Identify which cell holds the provided text, then report its [x, y] central coordinate. 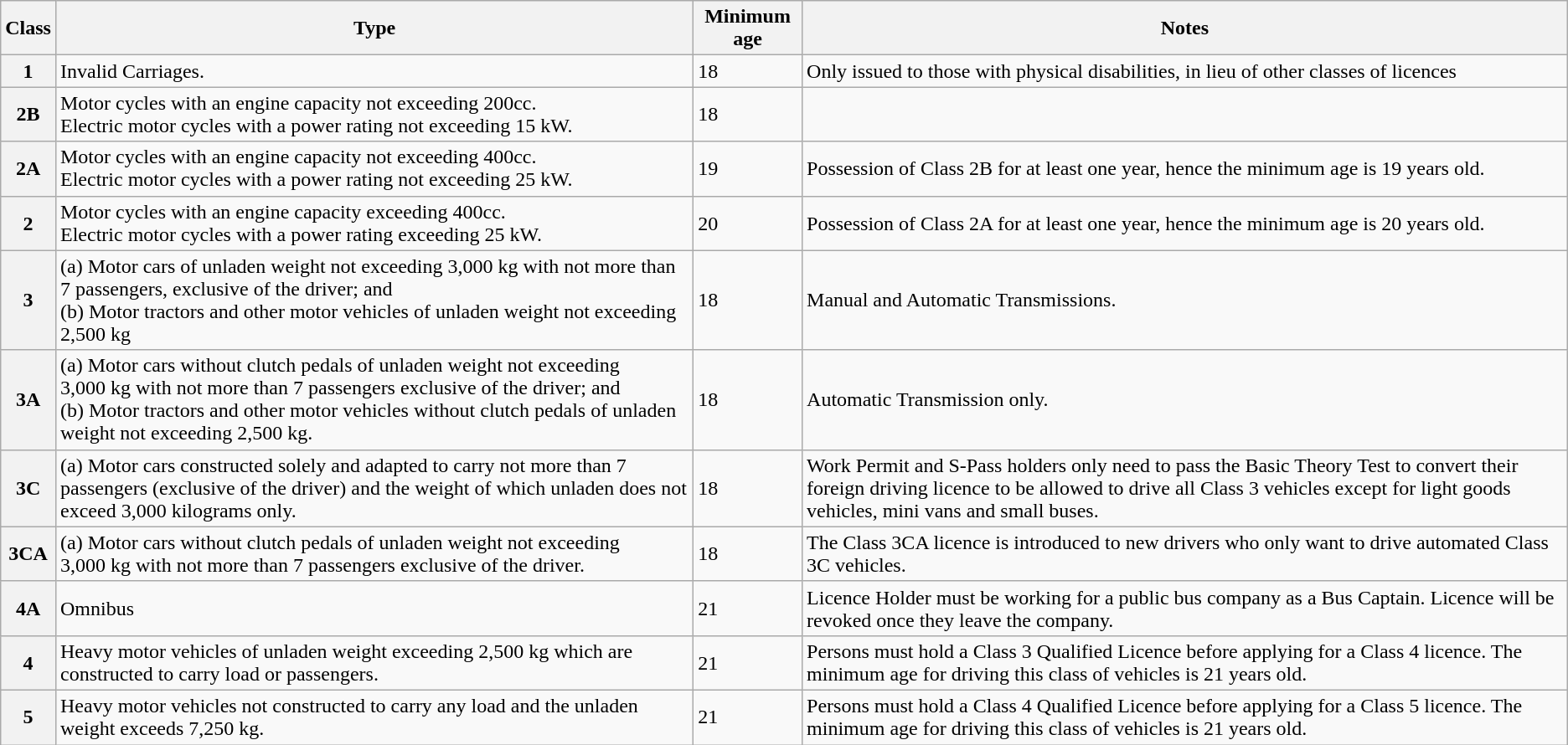
Manual and Automatic Transmissions. [1185, 300]
Notes [1185, 28]
2B [28, 114]
3CA [28, 554]
Class [28, 28]
19 [748, 169]
Possession of Class 2A for at least one year, hence the minimum age is 20 years old. [1185, 223]
Automatic Transmission only. [1185, 400]
Minimum age [748, 28]
5 [28, 717]
(a) Motor cars without clutch pedals of unladen weight not exceeding 3,000 kg with not more than 7 passengers exclusive of the driver. [374, 554]
3C [28, 488]
Motor cycles with an engine capacity not exceeding 200cc.Electric motor cycles with a power rating not exceeding 15 kW. [374, 114]
2A [28, 169]
2 [28, 223]
1 [28, 71]
3 [28, 300]
20 [748, 223]
4 [28, 663]
Only issued to those with physical disabilities, in lieu of other classes of licences [1185, 71]
Licence Holder must be working for a public bus company as a Bus Captain. Licence will be revoked once they leave the company. [1185, 608]
Type [374, 28]
The Class 3CA licence is introduced to new drivers who only want to drive automated Class 3C vehicles. [1185, 554]
Invalid Carriages. [374, 71]
Omnibus [374, 608]
3A [28, 400]
Motor cycles with an engine capacity not exceeding 400cc.Electric motor cycles with a power rating not exceeding 25 kW. [374, 169]
Heavy motor vehicles not constructed to carry any load and the unladen weight exceeds 7,250 kg. [374, 717]
Motor cycles with an engine capacity exceeding 400cc.Electric motor cycles with a power rating exceeding 25 kW. [374, 223]
Heavy motor vehicles of unladen weight exceeding 2,500 kg which are constructed to carry load or passengers. [374, 663]
4A [28, 608]
Possession of Class 2B for at least one year, hence the minimum age is 19 years old. [1185, 169]
